Extract the (X, Y) coordinate from the center of the cell holding the provided text.  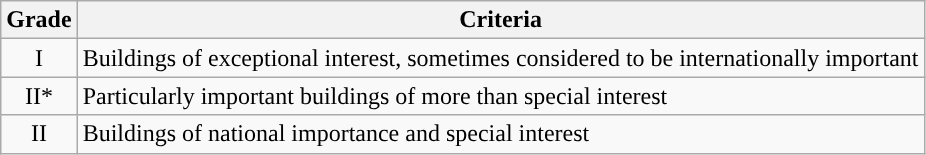
Criteria (500, 20)
II (39, 134)
Buildings of national importance and special interest (500, 134)
Particularly important buildings of more than special interest (500, 96)
Buildings of exceptional interest, sometimes considered to be internationally important (500, 58)
I (39, 58)
II* (39, 96)
Grade (39, 20)
